Identify which cell holds the provided text, then report its [x, y] central coordinate. 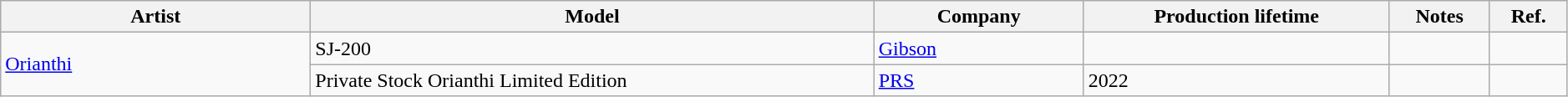
Gibson [979, 48]
Orianthi [155, 64]
2022 [1236, 80]
Artist [155, 17]
Company [979, 17]
PRS [979, 80]
Private Stock Orianthi Limited Edition [592, 80]
SJ-200 [592, 48]
Production lifetime [1236, 17]
Notes [1439, 17]
Model [592, 17]
Ref. [1529, 17]
